Pinpoint the cell where the given text exists, returning its (x, y) midpoint coordinate. 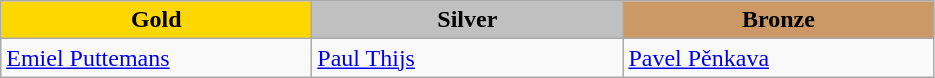
Bronze (778, 20)
Gold (156, 20)
Pavel Pěnkava (778, 58)
Paul Thijs (468, 58)
Silver (468, 20)
Emiel Puttemans (156, 58)
